Provide the (X, Y) coordinate of the cell's center where the given text is located.  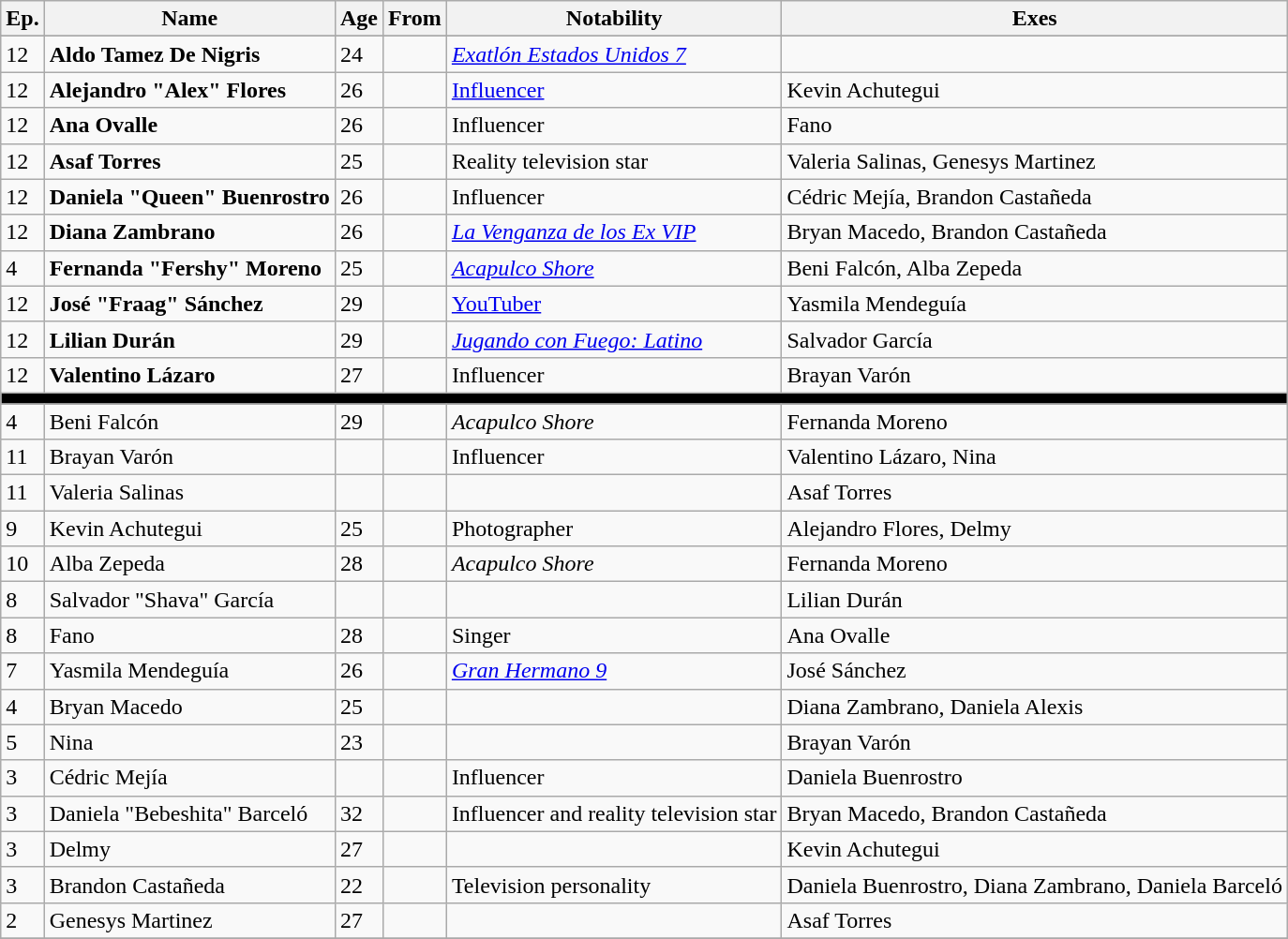
José Sánchez (1035, 671)
2 (22, 920)
YouTuber (614, 304)
Diana Zambrano (189, 232)
Cédric Mejía, Brandon Castañeda (1035, 197)
Exes (1035, 19)
7 (22, 671)
Nina (189, 742)
Daniela Buenrostro, Diana Zambrano, Daniela Barceló (1035, 885)
Ep. (22, 19)
Alba Zepeda (189, 564)
Gran Hermano 9 (614, 671)
Valeria Salinas (189, 493)
Aldo Tamez De Nigris (189, 54)
Daniela Buenrostro (1035, 778)
Genesys Martinez (189, 920)
24 (358, 54)
Fernanda "Fershy" Moreno (189, 268)
Reality television star (614, 161)
Alejandro Flores, Delmy (1035, 529)
Cédric Mejía (189, 778)
Valentino Lázaro (189, 375)
Exatlón Estados Unidos 7 (614, 54)
Beni Falcón, Alba Zepeda (1035, 268)
Alejandro "Alex" Flores (189, 90)
Notability (614, 19)
La Venganza de los Ex VIP (614, 232)
Bryan Macedo (189, 707)
From (414, 19)
32 (358, 813)
Diana Zambrano, Daniela Alexis (1035, 707)
Salvador García (1035, 339)
Valentino Lázaro, Nina (1035, 457)
Photographer (614, 529)
Age (358, 19)
Name (189, 19)
Singer (614, 635)
José "Fraag" Sánchez (189, 304)
Daniela "Bebeshita" Barceló (189, 813)
Influencer and reality television star (614, 813)
9 (22, 529)
Television personality (614, 885)
Brandon Castañeda (189, 885)
22 (358, 885)
5 (22, 742)
Jugando con Fuego: Latino (614, 339)
Daniela "Queen" Buenrostro (189, 197)
Valeria Salinas, Genesys Martinez (1035, 161)
23 (358, 742)
Salvador "Shava" García (189, 600)
Beni Falcón (189, 421)
Delmy (189, 849)
10 (22, 564)
